Detect which cell encompasses the target text, then output its [X, Y] center coordinate. 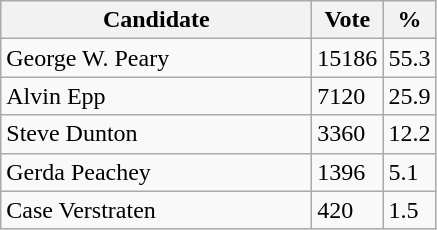
3360 [348, 134]
15186 [348, 58]
25.9 [410, 96]
Steve Dunton [156, 134]
% [410, 20]
Gerda Peachey [156, 172]
Alvin Epp [156, 96]
Vote [348, 20]
George W. Peary [156, 58]
Candidate [156, 20]
420 [348, 210]
5.1 [410, 172]
1396 [348, 172]
7120 [348, 96]
12.2 [410, 134]
55.3 [410, 58]
1.5 [410, 210]
Case Verstraten [156, 210]
